Locate the cell with the specified text and output its (X, Y) center coordinate. 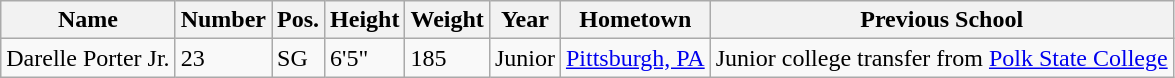
Darelle Porter Jr. (88, 58)
Weight (447, 20)
Number (223, 20)
185 (447, 58)
23 (223, 58)
Name (88, 20)
Hometown (635, 20)
Junior (524, 58)
Junior college transfer from Polk State College (942, 58)
Year (524, 20)
SG (298, 58)
Pos. (298, 20)
6'5" (365, 58)
Pittsburgh, PA (635, 58)
Previous School (942, 20)
Height (365, 20)
